Output the [X, Y] coordinate of the center of the cell containing the given text.  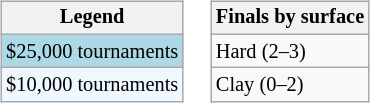
Clay (0–2) [290, 85]
$10,000 tournaments [92, 85]
$25,000 tournaments [92, 51]
Hard (2–3) [290, 51]
Finals by surface [290, 18]
Legend [92, 18]
